Output the [X, Y] coordinate of the center of the cell containing the given text.  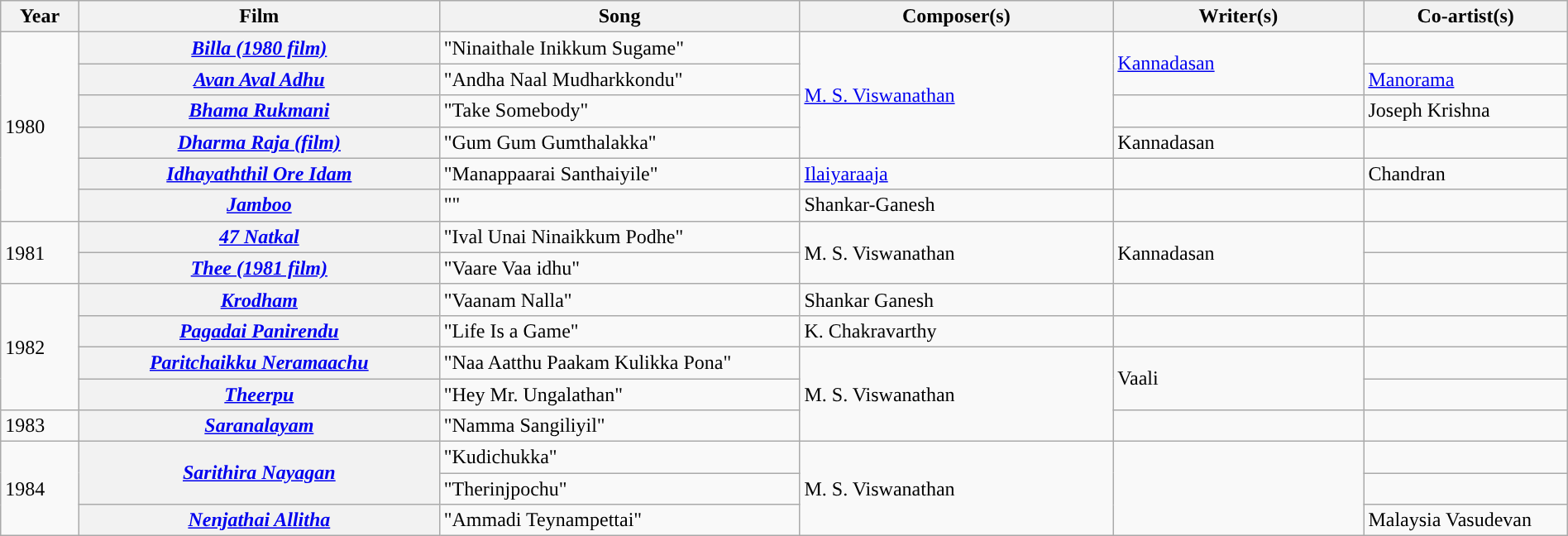
Paritchaikku Neramaachu [259, 362]
Manorama [1465, 79]
Shankar Ganesh [956, 299]
"Ninaithale Inikkum Sugame" [619, 48]
"Hey Mr. Ungalathan" [619, 395]
1980 [40, 127]
Film [259, 17]
Year [40, 17]
Chandran [1465, 174]
Idhayaththil Ore Idam [259, 174]
1982 [40, 347]
"Namma Sangiliyil" [619, 426]
"Therinjpochu" [619, 489]
"Ammadi Teynampettai" [619, 520]
Dharma Raja (film) [259, 142]
Ilaiyaraaja [956, 174]
Avan Aval Adhu [259, 79]
Bhama Rukmani [259, 111]
Co-artist(s) [1465, 17]
K. Chakravarthy [956, 331]
Jamboo [259, 205]
Saranalayam [259, 426]
Nenjathai Allitha [259, 520]
Pagadai Panirendu [259, 331]
"Vaare Vaa idhu" [619, 268]
"Gum Gum Gumthalakka" [619, 142]
Malaysia Vasudevan [1465, 520]
"Life Is a Game" [619, 331]
Thee (1981 film) [259, 268]
"Manappaarai Santhaiyile" [619, 174]
Writer(s) [1239, 17]
Krodham [259, 299]
"Andha Naal Mudharkkondu" [619, 79]
47 Natkal [259, 237]
Theerpu [259, 395]
Vaali [1239, 378]
1981 [40, 252]
"Take Somebody" [619, 111]
Sarithira Nayagan [259, 473]
1983 [40, 426]
"Naa Aatthu Paakam Kulikka Pona" [619, 362]
Composer(s) [956, 17]
1984 [40, 489]
"" [619, 205]
Billa (1980 film) [259, 48]
"Kudichukka" [619, 457]
"Ival Unai Ninaikkum Podhe" [619, 237]
Shankar-Ganesh [956, 205]
"Vaanam Nalla" [619, 299]
Joseph Krishna [1465, 111]
Song [619, 17]
